Find where the given text appears and provide that cell's center as (x, y) coordinate. 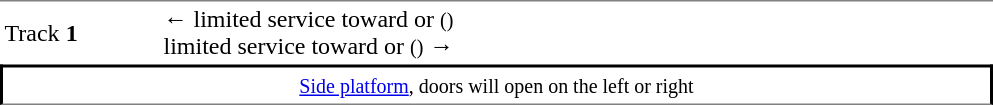
← limited service toward or () limited service toward or () → (576, 32)
Track 1 (80, 32)
Side platform, doors will open on the left or right (496, 84)
